From the cell containing the given text, extract its center point as [x, y] coordinate. 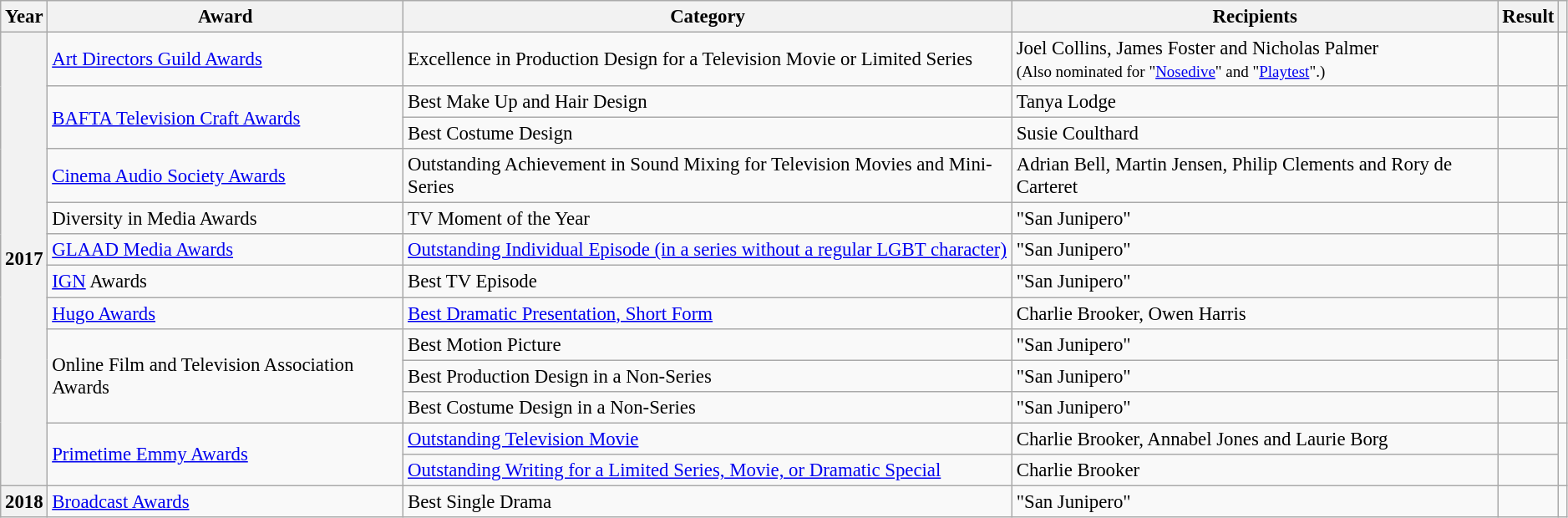
Outstanding Achievement in Sound Mixing for Television Movies and Mini-Series [708, 175]
Cinema Audio Society Awards [226, 175]
2018 [24, 501]
Best Production Design in a Non-Series [708, 376]
Recipients [1255, 17]
Charlie Brooker, Owen Harris [1255, 313]
Outstanding Writing for a Limited Series, Movie, or Dramatic Special [708, 470]
Charlie Brooker [1255, 470]
Joel Collins, James Foster and Nicholas Palmer (Also nominated for "Nosedive" and "Playtest".) [1255, 60]
IGN Awards [226, 282]
Excellence in Production Design for a Television Movie or Limited Series [708, 60]
Online Film and Television Association Awards [226, 376]
BAFTA Television Craft Awards [226, 117]
Best Make Up and Hair Design [708, 102]
Best Motion Picture [708, 344]
Outstanding Television Movie [708, 439]
Adrian Bell, Martin Jensen, Philip Clements and Rory de Carteret [1255, 175]
Tanya Lodge [1255, 102]
GLAAD Media Awards [226, 250]
Best Dramatic Presentation, Short Form [708, 313]
Best Costume Design [708, 134]
Diversity in Media Awards [226, 219]
Outstanding Individual Episode (in a series without a regular LGBT character) [708, 250]
Primetime Emmy Awards [226, 455]
Year [24, 17]
Charlie Brooker, Annabel Jones and Laurie Borg [1255, 439]
Susie Coulthard [1255, 134]
Art Directors Guild Awards [226, 60]
2017 [24, 259]
Broadcast Awards [226, 501]
Result [1529, 17]
Award [226, 17]
Hugo Awards [226, 313]
Best Single Drama [708, 501]
Best Costume Design in a Non-Series [708, 407]
TV Moment of the Year [708, 219]
Category [708, 17]
Best TV Episode [708, 282]
